From the cell containing the given text, extract its center point as [x, y] coordinate. 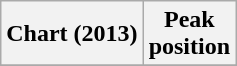
Peakposition [189, 34]
Chart (2013) [72, 34]
